Identify which cell holds the provided text, then report its [x, y] central coordinate. 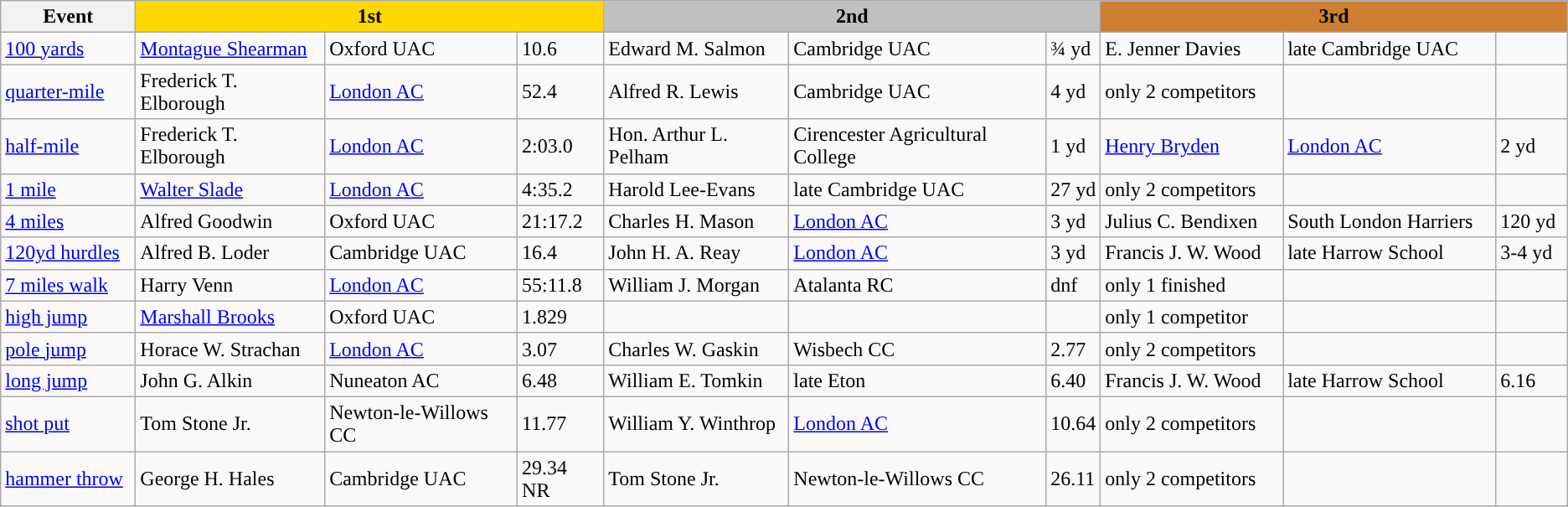
2 yd [1532, 146]
Harold Lee-Evans [697, 189]
George H. Hales [230, 478]
half-mile [69, 146]
120 yd [1532, 221]
shot put [69, 424]
Harry Venn [230, 285]
quarter-mile [69, 92]
Charles W. Gaskin [697, 349]
only 1 competitor [1192, 317]
1st [370, 17]
Marshall Brooks [230, 317]
1 mile [69, 189]
1 yd [1074, 146]
2:03.0 [561, 146]
long jump [69, 380]
55:11.8 [561, 285]
Montague Shearman [230, 49]
Wisbech CC [918, 349]
2nd [853, 17]
3rd [1334, 17]
6.16 [1532, 380]
John G. Alkin [230, 380]
Walter Slade [230, 189]
16.4 [561, 253]
6.48 [561, 380]
10.64 [1074, 424]
William J. Morgan [697, 285]
3.07 [561, 349]
pole jump [69, 349]
dnf [1074, 285]
52.4 [561, 92]
100 yards [69, 49]
E. Jenner Davies [1192, 49]
4 miles [69, 221]
¾ yd [1074, 49]
11.77 [561, 424]
7 miles walk [69, 285]
Edward M. Salmon [697, 49]
high jump [69, 317]
Hon. Arthur L. Pelham [697, 146]
10.6 [561, 49]
Cirencester Agricultural College [918, 146]
Atalanta RC [918, 285]
Event [69, 17]
1.829 [561, 317]
Henry Bryden [1192, 146]
2.77 [1074, 349]
hammer throw [69, 478]
4:35.2 [561, 189]
Julius C. Bendixen [1192, 221]
Charles H. Mason [697, 221]
Alfred B. Loder [230, 253]
only 1 finished [1192, 285]
Alfred Goodwin [230, 221]
Horace W. Strachan [230, 349]
South London Harriers [1390, 221]
late Eton [918, 380]
21:17.2 [561, 221]
Nuneaton AC [421, 380]
120yd hurdles [69, 253]
William E. Tomkin [697, 380]
6.40 [1074, 380]
3-4 yd [1532, 253]
27 yd [1074, 189]
4 yd [1074, 92]
Alfred R. Lewis [697, 92]
William Y. Winthrop [697, 424]
26.11 [1074, 478]
John H. A. Reay [697, 253]
29.34 NR [561, 478]
